Output the [x, y] coordinate of the center of the cell containing the given text.  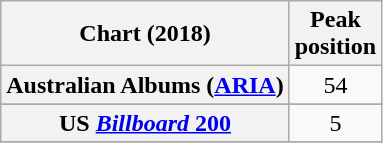
54 [335, 85]
5 [335, 123]
Australian Albums (ARIA) [145, 85]
Chart (2018) [145, 34]
Peak position [335, 34]
US Billboard 200 [145, 123]
